Locate the cell with the specified text and output its [X, Y] center coordinate. 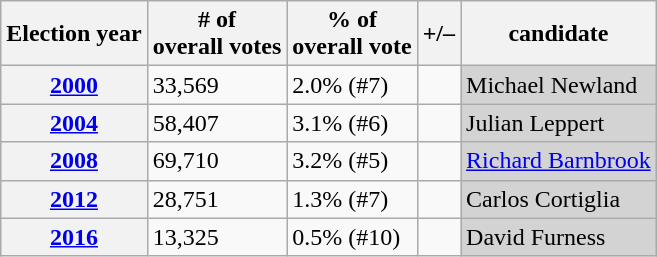
Julian Leppert [559, 123]
2000 [74, 85]
58,407 [217, 123]
2012 [74, 199]
2008 [74, 161]
Richard Barnbrook [559, 161]
+/– [438, 34]
28,751 [217, 199]
69,710 [217, 161]
candidate [559, 34]
Election year [74, 34]
13,325 [217, 237]
3.2% (#5) [352, 161]
Michael Newland [559, 85]
2004 [74, 123]
2016 [74, 237]
# ofoverall votes [217, 34]
Carlos Cortiglia [559, 199]
David Furness [559, 237]
2.0% (#7) [352, 85]
1.3% (#7) [352, 199]
% ofoverall vote [352, 34]
3.1% (#6) [352, 123]
33,569 [217, 85]
0.5% (#10) [352, 237]
